From the cell containing the given text, extract its center point as [x, y] coordinate. 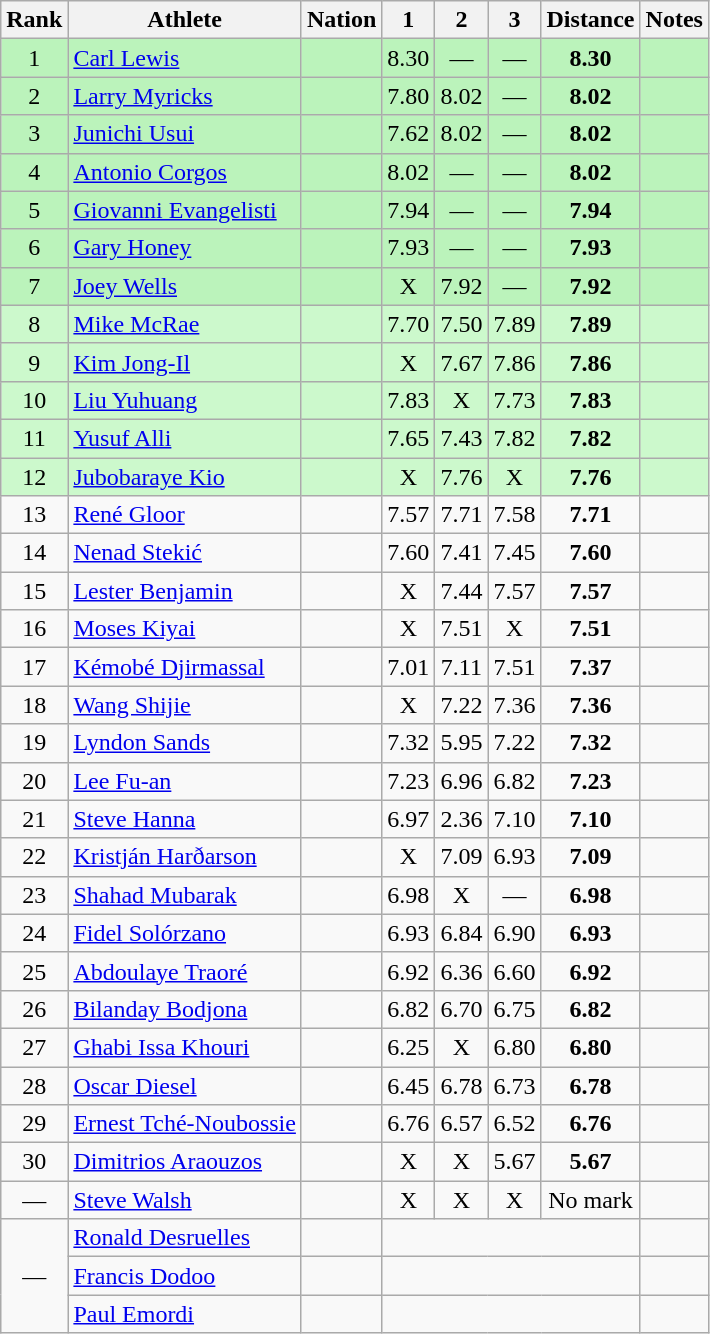
6.97 [408, 819]
6.45 [408, 1085]
7.65 [408, 438]
6.75 [514, 1009]
7.11 [462, 667]
6.70 [462, 1009]
8 [34, 324]
Bilanday Bodjona [185, 1009]
6.84 [462, 933]
Moses Kiyai [185, 629]
7.80 [408, 96]
Junichi Usui [185, 134]
6.96 [462, 781]
27 [34, 1047]
4 [34, 172]
10 [34, 400]
Athlete [185, 20]
Lyndon Sands [185, 743]
7 [34, 286]
Nenad Stekić [185, 553]
Antonio Corgos [185, 172]
6.36 [462, 971]
26 [34, 1009]
7.45 [514, 553]
7.70 [408, 324]
No mark [590, 1200]
6 [34, 248]
Paul Emordi [185, 1314]
Kémobé Djirmassal [185, 667]
René Gloor [185, 515]
7.37 [590, 667]
Fidel Solórzano [185, 933]
6.25 [408, 1047]
24 [34, 933]
Rank [34, 20]
Lee Fu-an [185, 781]
Kim Jong-Il [185, 362]
Oscar Diesel [185, 1085]
Abdoulaye Traoré [185, 971]
Gary Honey [185, 248]
Yusuf Alli [185, 438]
7.73 [514, 400]
6.60 [514, 971]
7.62 [408, 134]
20 [34, 781]
Ernest Tché-Noubossie [185, 1124]
16 [34, 629]
7.41 [462, 553]
Shahad Mubarak [185, 895]
Steve Hanna [185, 819]
2.36 [462, 819]
6.90 [514, 933]
Carl Lewis [185, 58]
14 [34, 553]
7.67 [462, 362]
18 [34, 705]
23 [34, 895]
Joey Wells [185, 286]
21 [34, 819]
5 [34, 210]
Giovanni Evangelisti [185, 210]
13 [34, 515]
9 [34, 362]
Jubobaraye Kio [185, 477]
7.43 [462, 438]
11 [34, 438]
Wang Shijie [185, 705]
6.52 [514, 1124]
7.50 [462, 324]
17 [34, 667]
7.58 [514, 515]
19 [34, 743]
7.44 [462, 591]
22 [34, 857]
6.73 [514, 1085]
Ghabi Issa Khouri [185, 1047]
30 [34, 1162]
7.01 [408, 667]
25 [34, 971]
Distance [590, 20]
Liu Yuhuang [185, 400]
29 [34, 1124]
Mike McRae [185, 324]
5.95 [462, 743]
Kristján Harðarson [185, 857]
Notes [674, 20]
12 [34, 477]
Lester Benjamin [185, 591]
15 [34, 591]
Nation [341, 20]
Francis Dodoo [185, 1276]
Steve Walsh [185, 1200]
Dimitrios Araouzos [185, 1162]
Larry Myricks [185, 96]
6.57 [462, 1124]
28 [34, 1085]
Ronald Desruelles [185, 1238]
